Search for the cell housing the specified text and yield its [x, y] center coordinate. 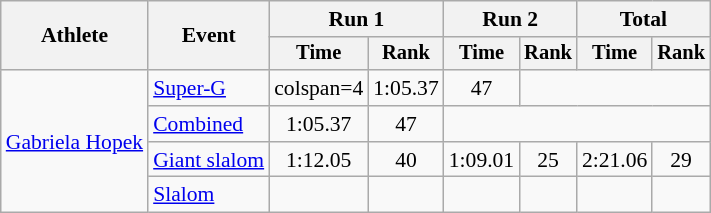
1:09.01 [482, 160]
Super-G [208, 88]
Combined [208, 124]
Athlete [74, 36]
Giant slalom [208, 160]
Slalom [208, 195]
Run 1 [356, 19]
40 [406, 160]
29 [681, 160]
2:21.06 [614, 160]
Gabriela Hopek [74, 141]
Total [644, 19]
colspan=4 [318, 88]
1:12.05 [318, 160]
Run 2 [510, 19]
Event [208, 36]
25 [548, 160]
